Extract the (X, Y) coordinate from the center of the cell holding the provided text.  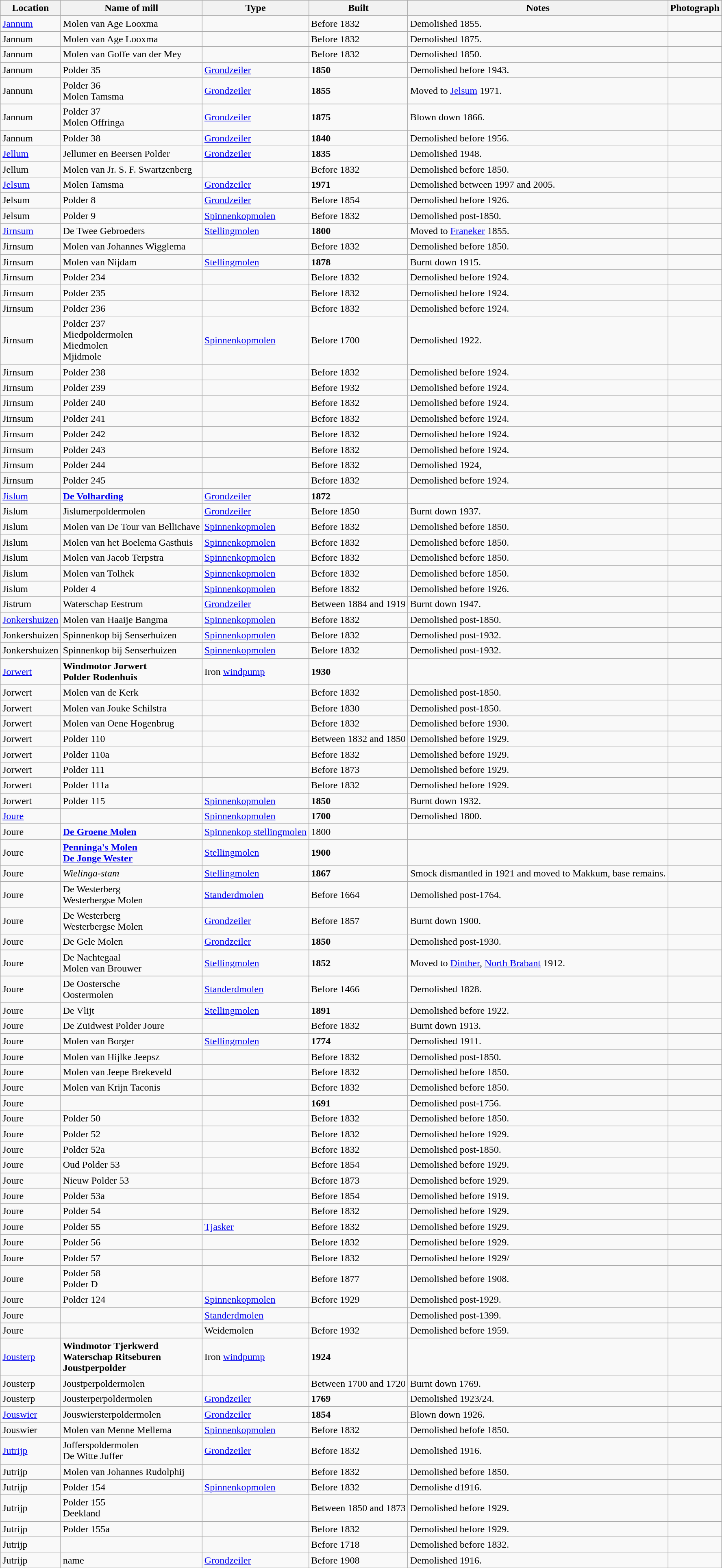
Polder 52a (131, 1149)
Molen van Jr. S. F. Swartzenberg (131, 169)
1700 (359, 816)
Before 1466 (359, 989)
Molen van het Boelema Gasthuis (131, 542)
Polder 237MiedpoldermolenMiedmolenMjidmole (131, 340)
Polder 242 (131, 434)
Penninga's MolenDe Jonge Wester (131, 852)
Spinnenkop stellingmolen (255, 832)
Demolished before 1930. (538, 723)
Blown down 1866. (538, 117)
Polder 35 (131, 70)
De Zuidwest Polder Joure (131, 1026)
Molen van Oene Hogenbrug (131, 723)
Demolished 1800. (538, 816)
Demolished before 1919. (538, 1196)
Demolished 1924, (538, 465)
Oud Polder 53 (131, 1165)
Polder 4 (131, 589)
Windmotor JorwertPolder Rodenhuis (131, 671)
Polder 244 (131, 465)
Molen van De Tour van Bellichave (131, 527)
De Volharding (131, 496)
Photograph (695, 8)
1691 (359, 1103)
Demolished before 1943. (538, 70)
Polder 52 (131, 1134)
Molen van Johannes Wigglema (131, 247)
Nieuw Polder 53 (131, 1180)
Weidemolen (255, 1331)
Demolished befofe 1850. (538, 1430)
Polder 9 (131, 216)
Burnt down 1947. (538, 604)
Molen van Borger (131, 1041)
Molen van de Kerk (131, 692)
1852 (359, 963)
Demolished 1850. (538, 54)
Between 1832 and 1850 (359, 739)
1854 (359, 1414)
1971 (359, 184)
Polder 54 (131, 1211)
Jislumerpoldermolen (131, 512)
Polder 56 (131, 1242)
Before 1908 (359, 1560)
Demolished post-1929. (538, 1299)
Molen van Krijn Taconis (131, 1088)
1930 (359, 671)
Polder 110 (131, 739)
1872 (359, 496)
Demolishe d1916. (538, 1487)
Molen van Jacob Terpstra (131, 558)
Demolished 1923/24. (538, 1399)
Polder 55 (131, 1227)
Polder 240 (131, 403)
De Gele Molen (131, 942)
Windmotor TjerkwerdWaterschap RitseburenJoustperpolder (131, 1357)
Demolished post-1399. (538, 1315)
Demolished before 1922. (538, 1010)
Before 1850 (359, 512)
Molen van Hijlke Jeepsz (131, 1057)
Jistrum (30, 604)
Polder 36Molen Tamsma (131, 91)
Molen Tamsma (131, 184)
JofferspoldermolenDe Witte Juffer (131, 1451)
Polder 234 (131, 278)
Polder 110a (131, 755)
Molen van Menne Mellema (131, 1430)
Polder 241 (131, 419)
Molen van Nijdam (131, 262)
Notes (538, 8)
Polder 235 (131, 293)
1774 (359, 1041)
Jouswiersterpoldermolen (131, 1414)
1835 (359, 154)
Demolished before 1929/ (538, 1258)
Demolished before 1959. (538, 1331)
Demolished 1948. (538, 154)
Polder 111 (131, 770)
Polder 58Polder D (131, 1278)
Demolished 1922. (538, 340)
Tjasker (255, 1227)
1900 (359, 852)
Smock dismantled in 1921 and moved to Makkum, base remains. (538, 874)
Wielinga-stam (131, 874)
1878 (359, 262)
Demolished before 1956. (538, 138)
Demolished 1855. (538, 24)
Polder 111a (131, 785)
Polder 239 (131, 388)
Moved to Dinther, North Brabant 1912. (538, 963)
Before 1929 (359, 1299)
Demolished post-1756. (538, 1103)
Demolished post-1764. (538, 895)
Polder 37Molen Offringa (131, 117)
Polder 238 (131, 372)
De Vlijt (131, 1010)
Molen van Goffe van der Mey (131, 54)
Before 1857 (359, 921)
Demolished between 1997 and 2005. (538, 184)
Polder 50 (131, 1119)
Polder 53a (131, 1196)
Burnt down 1915. (538, 262)
1867 (359, 874)
Molen van Jouke Schilstra (131, 708)
1891 (359, 1010)
Molen van Jeepe Brekeveld (131, 1072)
1855 (359, 91)
Demolished post-1930. (538, 942)
Before 1877 (359, 1278)
Waterschap Eestrum (131, 604)
Before 1830 (359, 708)
Between 1884 and 1919 (359, 604)
Joustperpoldermolen (131, 1384)
1769 (359, 1399)
Polder 155Deekland (131, 1508)
Burnt down 1913. (538, 1026)
Jousterperpoldermolen (131, 1399)
Polder 115 (131, 801)
Burnt down 1900. (538, 921)
Molen van Haaije Bangma (131, 620)
De Groene Molen (131, 832)
1924 (359, 1357)
Polder 57 (131, 1258)
De NachtegaalMolen van Brouwer (131, 963)
Polder 154 (131, 1487)
Molen van Tolhek (131, 573)
Demolished 1911. (538, 1041)
Molen van Johannes Rudolphij (131, 1472)
Polder 124 (131, 1299)
Demolished before 1908. (538, 1278)
1840 (359, 138)
Moved to Jelsum 1971. (538, 91)
De Twee Gebroeders (131, 231)
Polder 38 (131, 138)
Jellumer en Beersen Polder (131, 154)
Polder 243 (131, 449)
Blown down 1926. (538, 1414)
Polder 8 (131, 200)
Burnt down 1937. (538, 512)
1875 (359, 117)
Demolished 1828. (538, 989)
Between 1700 and 1720 (359, 1384)
Polder 155a (131, 1529)
Moved to Franeker 1855. (538, 231)
name (131, 1560)
Before 1718 (359, 1544)
Polder 236 (131, 308)
Built (359, 8)
Before 1700 (359, 340)
Type (255, 8)
Before 1664 (359, 895)
Polder 245 (131, 480)
De OosterscheOostermolen (131, 989)
Burnt down 1769. (538, 1384)
Demolished 1875. (538, 39)
Between 1850 and 1873 (359, 1508)
Name of mill (131, 8)
Demolished before 1832. (538, 1544)
Burnt down 1932. (538, 801)
Location (30, 8)
